Extract the [x, y] coordinate from the center of the cell holding the provided text.  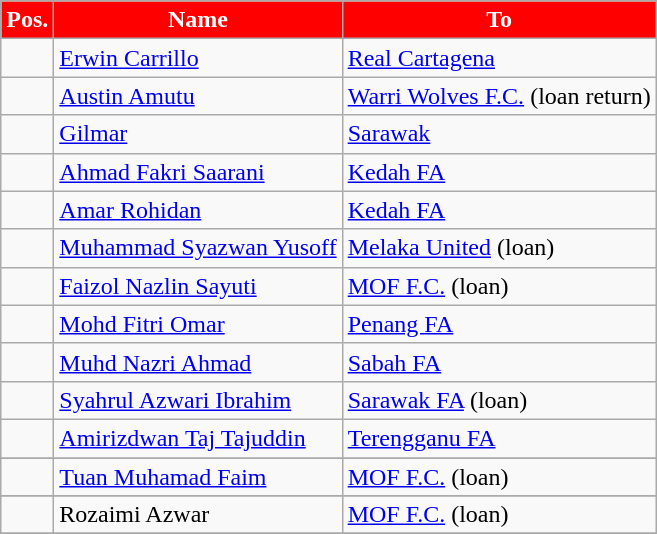
Tuan Muhamad Faim [198, 477]
Terengganu FA [499, 438]
Gilmar [198, 134]
Sabah FA [499, 362]
Syahrul Azwari Ibrahim [198, 400]
Penang FA [499, 324]
Sarawak [499, 134]
Amar Rohidan [198, 210]
Pos. [28, 20]
Faizol Nazlin Sayuti [198, 286]
Melaka United (loan) [499, 248]
Rozaimi Azwar [198, 515]
To [499, 20]
Muhammad Syazwan Yusoff [198, 248]
Warri Wolves F.C. (loan return) [499, 96]
Name [198, 20]
Real Cartagena [499, 58]
Mohd Fitri Omar [198, 324]
Erwin Carrillo [198, 58]
Ahmad Fakri Saarani [198, 172]
Amirizdwan Taj Tajuddin [198, 438]
Austin Amutu [198, 96]
Muhd Nazri Ahmad [198, 362]
Sarawak FA (loan) [499, 400]
